Extract the [x, y] coordinate from the center of the cell holding the provided text.  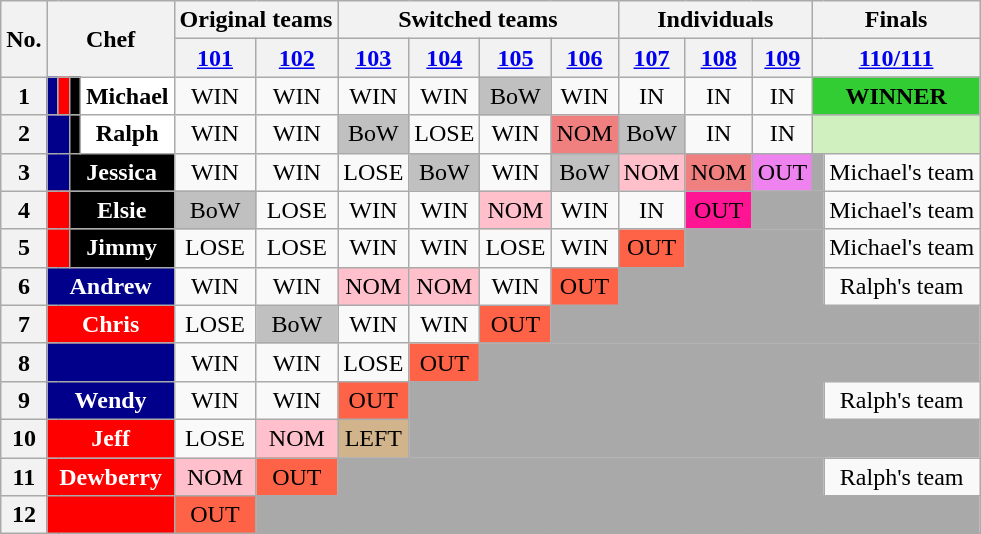
Finals [896, 20]
Dewberry [110, 477]
Switched teams [478, 20]
Michael [127, 96]
105 [516, 58]
108 [718, 58]
5 [24, 248]
103 [374, 58]
107 [652, 58]
104 [444, 58]
No. [24, 39]
11 [24, 477]
101 [215, 58]
10 [24, 438]
Chris [110, 324]
Wendy [110, 400]
Ralph [127, 134]
Chef [110, 39]
6 [24, 286]
Jimmy [122, 248]
2 [24, 134]
Jeff [110, 438]
102 [297, 58]
WINNER [896, 96]
1 [24, 96]
106 [584, 58]
110/111 [896, 58]
Andrew [110, 286]
12 [24, 515]
Original teams [256, 20]
109 [782, 58]
Elsie [122, 210]
Individuals [716, 20]
9 [24, 400]
7 [24, 324]
LEFT [374, 438]
3 [24, 172]
Jessica [122, 172]
4 [24, 210]
8 [24, 362]
